Capture the cell that displays the provided text and extract its [x, y] central coordinate. 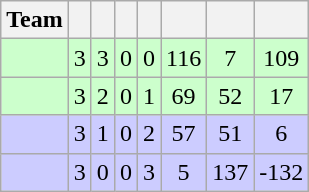
Team [35, 20]
51 [230, 134]
-132 [282, 172]
116 [184, 58]
5 [184, 172]
57 [184, 134]
6 [282, 134]
17 [282, 96]
52 [230, 96]
7 [230, 58]
69 [184, 96]
109 [282, 58]
137 [230, 172]
